From the cell containing the given text, extract its center point as (x, y) coordinate. 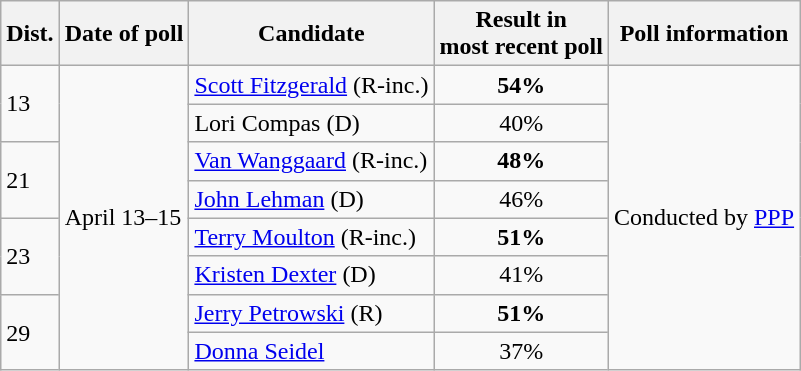
40% (522, 123)
Candidate (312, 34)
Dist. (30, 34)
Terry Moulton (R-inc.) (312, 237)
29 (30, 332)
Date of poll (124, 34)
23 (30, 256)
John Lehman (D) (312, 199)
Result inmost recent poll (522, 34)
21 (30, 180)
37% (522, 351)
Scott Fitzgerald (R-inc.) (312, 85)
Jerry Petrowski (R) (312, 313)
46% (522, 199)
Van Wanggaard (R-inc.) (312, 161)
Poll information (704, 34)
41% (522, 275)
13 (30, 104)
Lori Compas (D) (312, 123)
54% (522, 85)
Kristen Dexter (D) (312, 275)
Conducted by PPP (704, 218)
48% (522, 161)
April 13–15 (124, 218)
Donna Seidel (312, 351)
